Pinpoint the cell where the given text exists, returning its [x, y] midpoint coordinate. 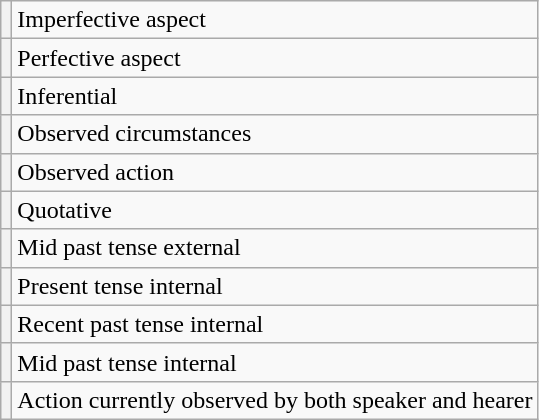
Observed circumstances [275, 134]
Observed action [275, 172]
Inferential [275, 96]
Mid past tense external [275, 248]
Recent past tense internal [275, 324]
Mid past tense internal [275, 362]
Action currently observed by both speaker and hearer [275, 400]
Present tense internal [275, 286]
Imperfective aspect [275, 20]
Perfective aspect [275, 58]
Quotative [275, 210]
